For the text-containing cell, return its midpoint in (X, Y) coordinate format. 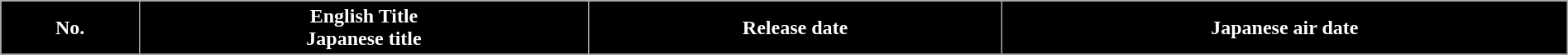
English Title Japanese title (364, 28)
No. (70, 28)
Japanese air date (1284, 28)
Release date (796, 28)
